Return the (X, Y) coordinate for the center point of the cell that contains the specified text.  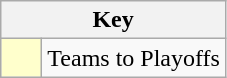
Teams to Playoffs (134, 58)
Key (114, 20)
